Output the [X, Y] coordinate of the center of the cell containing the given text.  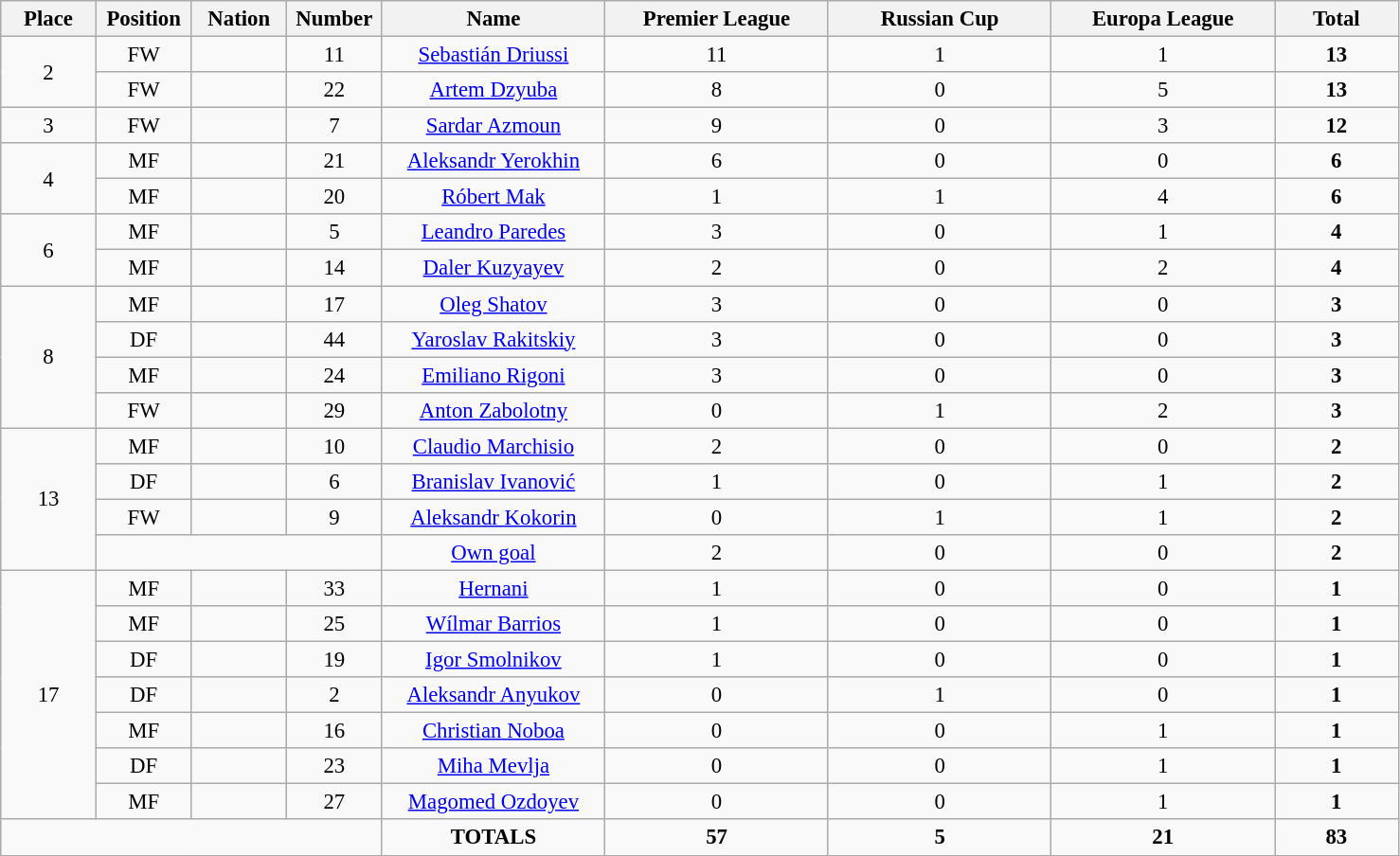
Sebastián Driussi [494, 55]
Position [144, 19]
19 [335, 660]
23 [335, 766]
Own goal [494, 553]
Claudio Marchisio [494, 446]
Place [49, 19]
Name [494, 19]
Leandro Paredes [494, 232]
83 [1337, 838]
44 [335, 339]
Christian Noboa [494, 731]
Igor Smolnikov [494, 660]
Anton Zabolotny [494, 410]
Aleksandr Anyukov [494, 695]
27 [335, 802]
Total [1337, 19]
14 [335, 268]
Yaroslav Rakitskiy [494, 339]
24 [335, 375]
22 [335, 90]
Daler Kuzyayev [494, 268]
Premier League [717, 19]
Emiliano Rigoni [494, 375]
Magomed Ozdoyev [494, 802]
Aleksandr Yerokhin [494, 161]
Number [335, 19]
7 [335, 126]
Nation [239, 19]
TOTALS [494, 838]
Russian Cup [940, 19]
29 [335, 410]
33 [335, 588]
Róbert Mak [494, 197]
Europa League [1163, 19]
Hernani [494, 588]
Oleg Shatov [494, 304]
57 [717, 838]
Branislav Ivanović [494, 482]
Miha Mevlja [494, 766]
25 [335, 624]
Artem Dzyuba [494, 90]
Wílmar Barrios [494, 624]
Sardar Azmoun [494, 126]
10 [335, 446]
12 [1337, 126]
Aleksandr Kokorin [494, 517]
20 [335, 197]
16 [335, 731]
